Determine the (x, y) coordinate at the center of the cell enclosing the given text.  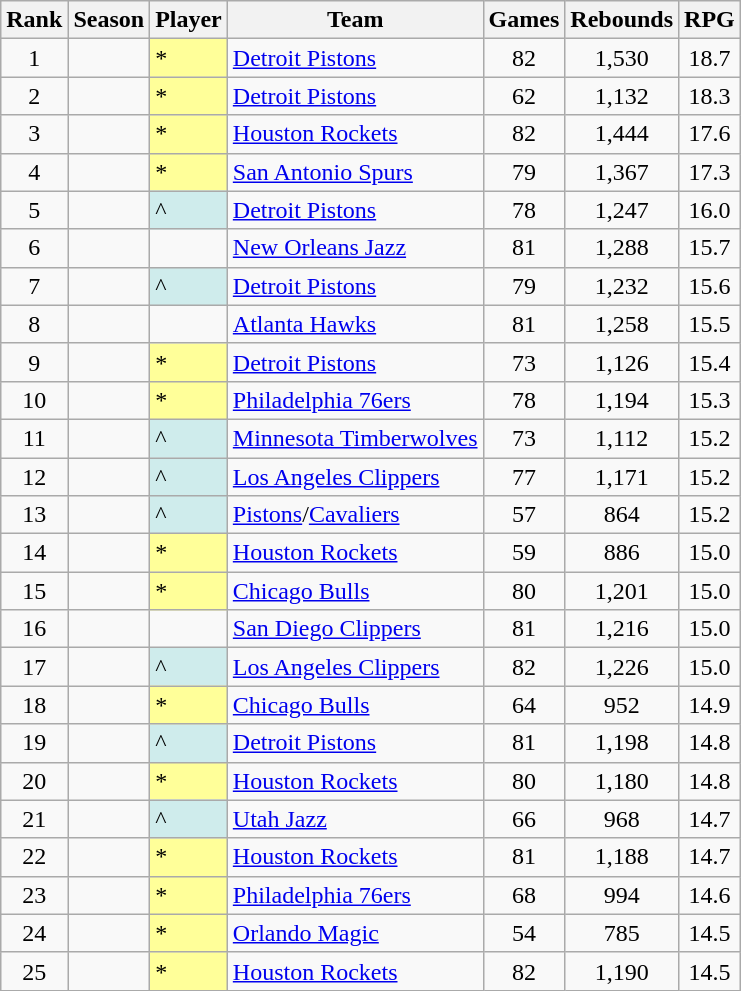
San Diego Clippers (355, 629)
1,188 (622, 857)
1,444 (622, 134)
77 (524, 477)
15.6 (710, 286)
12 (34, 477)
20 (34, 781)
Rank (34, 20)
15.3 (710, 400)
17 (34, 667)
11 (34, 438)
Utah Jazz (355, 819)
Atlanta Hawks (355, 324)
952 (622, 705)
59 (524, 553)
14.6 (710, 895)
1,112 (622, 438)
San Antonio Spurs (355, 172)
62 (524, 96)
22 (34, 857)
1,132 (622, 96)
1,258 (622, 324)
15.5 (710, 324)
4 (34, 172)
16.0 (710, 210)
994 (622, 895)
17.3 (710, 172)
15 (34, 591)
Games (524, 20)
64 (524, 705)
Season (109, 20)
1,226 (622, 667)
54 (524, 933)
2 (34, 96)
18 (34, 705)
968 (622, 819)
New Orleans Jazz (355, 248)
21 (34, 819)
16 (34, 629)
9 (34, 362)
1,190 (622, 971)
1,126 (622, 362)
1,194 (622, 400)
7 (34, 286)
25 (34, 971)
18.7 (710, 58)
Orlando Magic (355, 933)
1,232 (622, 286)
1,198 (622, 743)
1,201 (622, 591)
Rebounds (622, 20)
1,180 (622, 781)
6 (34, 248)
Player (189, 20)
1,288 (622, 248)
10 (34, 400)
15.7 (710, 248)
1,216 (622, 629)
15.4 (710, 362)
1 (34, 58)
17.6 (710, 134)
14 (34, 553)
5 (34, 210)
8 (34, 324)
68 (524, 895)
RPG (710, 20)
3 (34, 134)
785 (622, 933)
18.3 (710, 96)
864 (622, 515)
23 (34, 895)
886 (622, 553)
57 (524, 515)
Pistons/Cavaliers (355, 515)
24 (34, 933)
13 (34, 515)
19 (34, 743)
1,530 (622, 58)
14.9 (710, 705)
Minnesota Timberwolves (355, 438)
1,247 (622, 210)
1,171 (622, 477)
Team (355, 20)
66 (524, 819)
1,367 (622, 172)
